For the text-containing cell, return its midpoint in [X, Y] coordinate format. 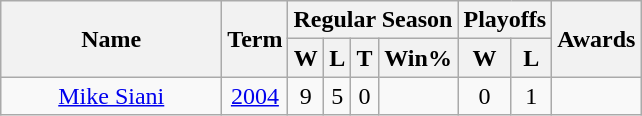
Term [255, 39]
5 [336, 96]
Win% [418, 58]
Playoffs [505, 20]
Mike Siani [112, 96]
1 [532, 96]
T [364, 58]
9 [306, 96]
Regular Season [373, 20]
Name [112, 39]
Awards [596, 39]
2004 [255, 96]
